Provide the (x, y) coordinate of the cell's center where the given text is located.  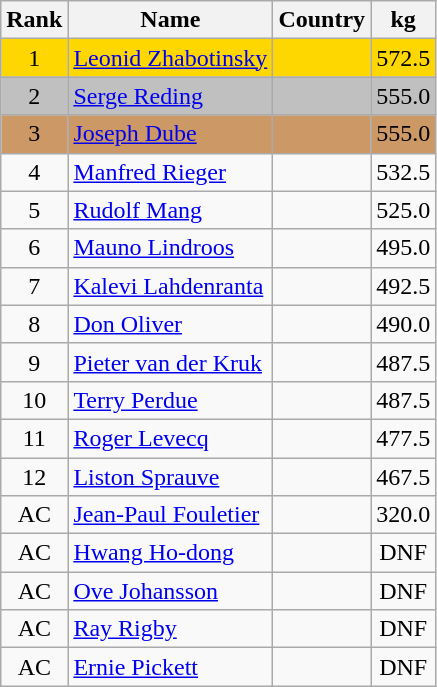
Ernie Pickett (170, 667)
Jean-Paul Fouletier (170, 515)
Liston Sprauve (170, 477)
10 (34, 400)
Rudolf Mang (170, 210)
Don Oliver (170, 324)
Terry Perdue (170, 400)
Roger Levecq (170, 438)
Leonid Zhabotinsky (170, 58)
6 (34, 248)
Kalevi Lahdenranta (170, 286)
320.0 (404, 515)
5 (34, 210)
525.0 (404, 210)
532.5 (404, 172)
467.5 (404, 477)
Name (170, 20)
12 (34, 477)
572.5 (404, 58)
Joseph Dube (170, 134)
1 (34, 58)
Manfred Rieger (170, 172)
492.5 (404, 286)
2 (34, 96)
495.0 (404, 248)
8 (34, 324)
Hwang Ho-dong (170, 553)
11 (34, 438)
9 (34, 362)
477.5 (404, 438)
Ray Rigby (170, 629)
Serge Reding (170, 96)
4 (34, 172)
Ove Johansson (170, 591)
Country (322, 20)
Pieter van der Kruk (170, 362)
3 (34, 134)
490.0 (404, 324)
7 (34, 286)
kg (404, 20)
Rank (34, 20)
Mauno Lindroos (170, 248)
